Output the (X, Y) coordinate of the center of the cell containing the given text.  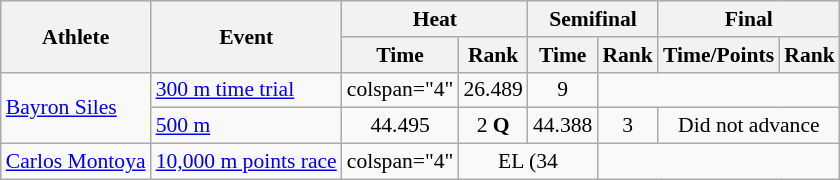
Did not advance (749, 126)
2 Q (492, 126)
Event (246, 36)
Carlos Montoya (76, 162)
3 (628, 126)
300 m time trial (246, 90)
10,000 m points race (246, 162)
44.495 (400, 126)
Time/Points (718, 55)
Final (749, 19)
Semifinal (593, 19)
Heat (435, 19)
Athlete (76, 36)
44.388 (562, 126)
Bayron Siles (76, 108)
26.489 (492, 90)
9 (562, 90)
500 m (246, 126)
EL (34 (528, 162)
